Provide the (x, y) coordinate of the cell's center where the given text is located.  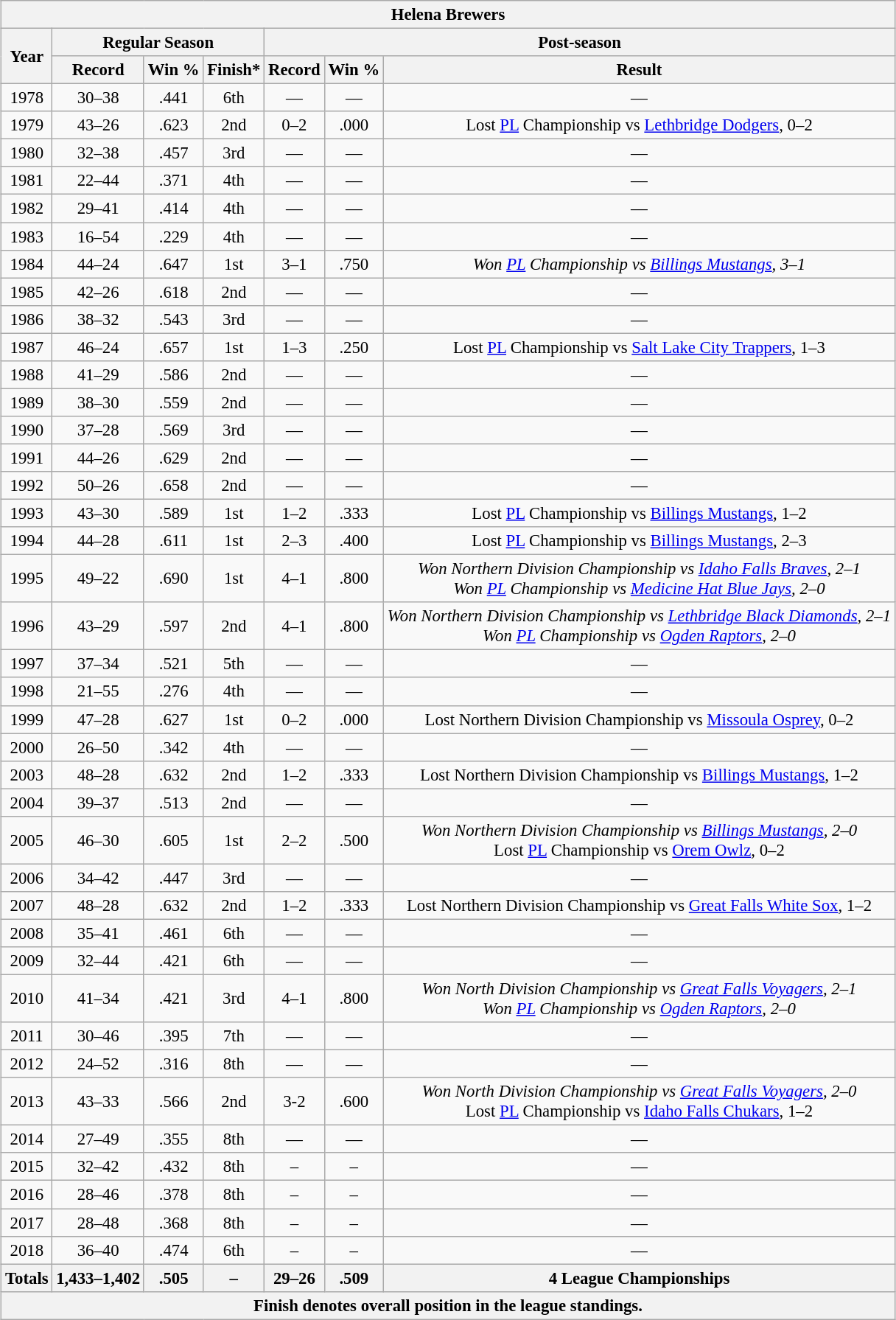
1981 (27, 181)
44–28 (98, 541)
27–49 (98, 1139)
Finish* (234, 70)
.750 (354, 264)
1990 (27, 430)
2010 (27, 999)
1982 (27, 209)
.371 (173, 181)
Won PL Championship vs Billings Mustangs, 3–1 (640, 264)
29–26 (295, 1278)
Finish denotes overall position in the league standings. (448, 1305)
2005 (27, 840)
38–30 (98, 402)
.250 (354, 347)
2018 (27, 1250)
Helena Brewers (448, 15)
2004 (27, 803)
35–41 (98, 933)
2003 (27, 775)
1996 (27, 626)
1993 (27, 514)
50–26 (98, 486)
.441 (173, 98)
5th (234, 664)
Lost PL Championship vs Billings Mustangs, 2–3 (640, 541)
32–38 (98, 153)
29–41 (98, 209)
.509 (354, 1278)
43–30 (98, 514)
22–44 (98, 181)
16–54 (98, 237)
1995 (27, 579)
30–46 (98, 1036)
Won Northern Division Championship vs Lethbridge Black Diamonds, 2–1Won PL Championship vs Ogden Raptors, 2–0 (640, 626)
7th (234, 1036)
3-2 (295, 1101)
1998 (27, 692)
.378 (173, 1195)
Lost Northern Division Championship vs Great Falls White Sox, 1–2 (640, 906)
32–44 (98, 961)
1983 (27, 237)
39–37 (98, 803)
.658 (173, 486)
37–28 (98, 430)
2000 (27, 747)
21–55 (98, 692)
30–38 (98, 98)
.500 (354, 840)
1–3 (295, 347)
42–26 (98, 292)
2006 (27, 878)
1979 (27, 125)
Post-season (580, 43)
.457 (173, 153)
1,433–1,402 (98, 1278)
Lost PL Championship vs Lethbridge Dodgers, 0–2 (640, 125)
1986 (27, 319)
.627 (173, 719)
Lost Northern Division Championship vs Missoula Osprey, 0–2 (640, 719)
1997 (27, 664)
1984 (27, 264)
Won North Division Championship vs Great Falls Voyagers, 2–0Lost PL Championship vs Idaho Falls Chukars, 1–2 (640, 1101)
.647 (173, 264)
1980 (27, 153)
2014 (27, 1139)
2011 (27, 1036)
.543 (173, 319)
.474 (173, 1250)
Totals (27, 1278)
43–29 (98, 626)
Lost PL Championship vs Salt Lake City Trappers, 1–3 (640, 347)
.566 (173, 1101)
.611 (173, 541)
24–52 (98, 1064)
.586 (173, 375)
.569 (173, 430)
46–24 (98, 347)
.618 (173, 292)
.597 (173, 626)
1978 (27, 98)
44–26 (98, 458)
28–46 (98, 1195)
2016 (27, 1195)
36–40 (98, 1250)
.432 (173, 1167)
.447 (173, 878)
46–30 (98, 840)
28–48 (98, 1223)
43–33 (98, 1101)
.355 (173, 1139)
Lost Northern Division Championship vs Billings Mustangs, 1–2 (640, 775)
.605 (173, 840)
43–26 (98, 125)
2–3 (295, 541)
.690 (173, 579)
.316 (173, 1064)
41–29 (98, 375)
Lost PL Championship vs Billings Mustangs, 1–2 (640, 514)
.400 (354, 541)
1991 (27, 458)
.342 (173, 747)
.229 (173, 237)
2017 (27, 1223)
2007 (27, 906)
1994 (27, 541)
.368 (173, 1223)
37–34 (98, 664)
34–42 (98, 878)
2015 (27, 1167)
.657 (173, 347)
1999 (27, 719)
38–32 (98, 319)
1987 (27, 347)
2009 (27, 961)
1992 (27, 486)
.505 (173, 1278)
44–24 (98, 264)
.276 (173, 692)
2012 (27, 1064)
49–22 (98, 579)
1988 (27, 375)
26–50 (98, 747)
.521 (173, 664)
.414 (173, 209)
.559 (173, 402)
1985 (27, 292)
.513 (173, 803)
Won Northern Division Championship vs Idaho Falls Braves, 2–1Won PL Championship vs Medicine Hat Blue Jays, 2–0 (640, 579)
Result (640, 70)
3–1 (295, 264)
Regular Season (158, 43)
Year (27, 56)
.600 (354, 1101)
Won North Division Championship vs Great Falls Voyagers, 2–1Won PL Championship vs Ogden Raptors, 2–0 (640, 999)
.623 (173, 125)
4 League Championships (640, 1278)
.461 (173, 933)
2–2 (295, 840)
2013 (27, 1101)
Won Northern Division Championship vs Billings Mustangs, 2–0Lost PL Championship vs Orem Owlz, 0–2 (640, 840)
1989 (27, 402)
41–34 (98, 999)
.629 (173, 458)
.589 (173, 514)
2008 (27, 933)
.395 (173, 1036)
47–28 (98, 719)
32–42 (98, 1167)
